From the cell containing the given text, extract its center point as (X, Y) coordinate. 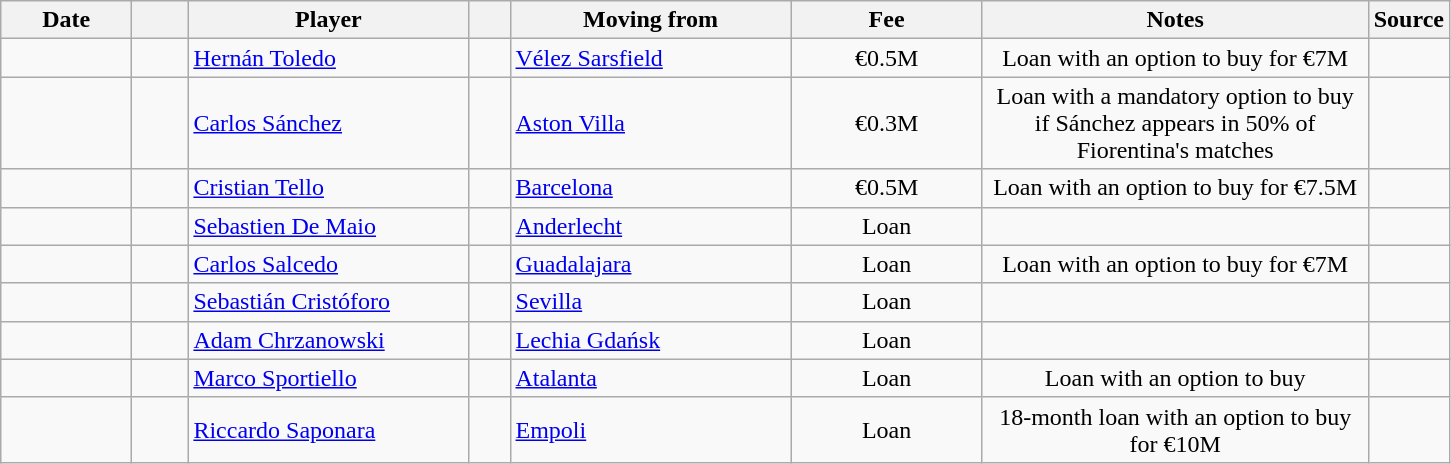
Date (66, 20)
Source (1408, 20)
€0.3M (886, 123)
Sebastián Cristóforo (328, 302)
Empoli (650, 430)
Notes (1175, 20)
Riccardo Saponara (328, 430)
Marco Sportiello (328, 378)
Adam Chrzanowski (328, 340)
Atalanta (650, 378)
Aston Villa (650, 123)
Vélez Sarsfield (650, 58)
Cristian Tello (328, 188)
Sebastien De Maio (328, 226)
Player (328, 20)
Moving from (650, 20)
Loan with a mandatory option to buy if Sánchez appears in 50% of Fiorentina's matches (1175, 123)
Hernán Toledo (328, 58)
Anderlecht (650, 226)
Guadalajara (650, 264)
Lechia Gdańsk (650, 340)
Loan with an option to buy for €7.5M (1175, 188)
Barcelona (650, 188)
Carlos Sánchez (328, 123)
Fee (886, 20)
Sevilla (650, 302)
Carlos Salcedo (328, 264)
Loan with an option to buy (1175, 378)
18-month loan with an option to buy for €10M (1175, 430)
